Return the (x, y) coordinate for the center point of the cell that contains the specified text.  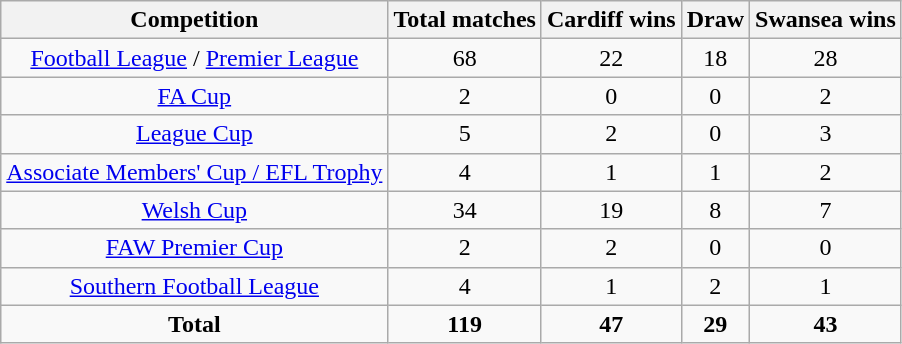
Total matches (465, 20)
Total (194, 324)
League Cup (194, 134)
119 (465, 324)
28 (826, 58)
Associate Members' Cup / EFL Trophy (194, 172)
Swansea wins (826, 20)
Southern Football League (194, 286)
FAW Premier Cup (194, 248)
68 (465, 58)
29 (715, 324)
Football League / Premier League (194, 58)
Competition (194, 20)
FA Cup (194, 96)
43 (826, 324)
19 (611, 210)
18 (715, 58)
34 (465, 210)
Welsh Cup (194, 210)
Draw (715, 20)
47 (611, 324)
3 (826, 134)
22 (611, 58)
7 (826, 210)
Cardiff wins (611, 20)
8 (715, 210)
5 (465, 134)
